From the cell containing the given text, extract its center point as [X, Y] coordinate. 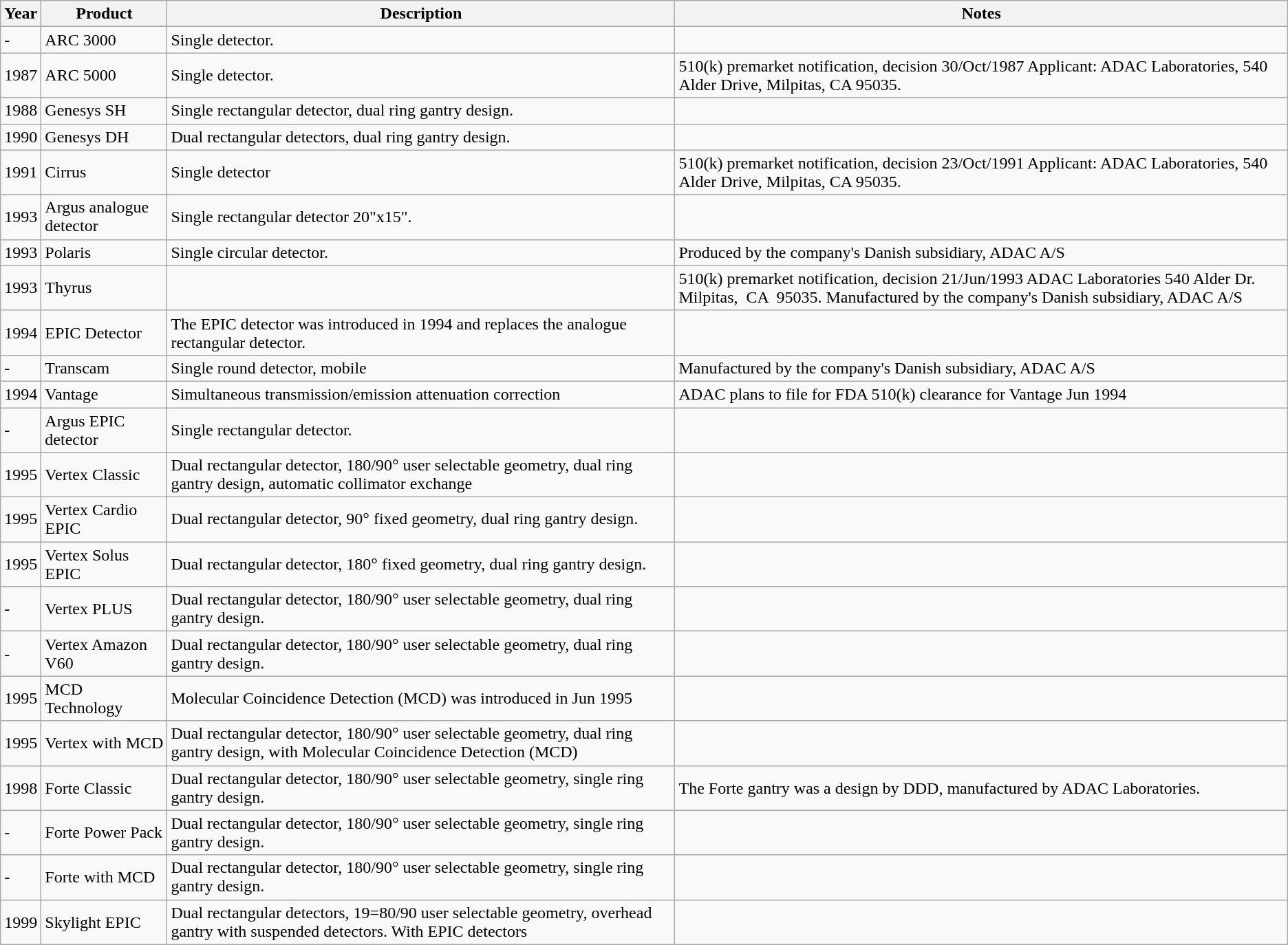
1998 [21, 788]
Year [21, 14]
1988 [21, 111]
1999 [21, 922]
Polaris [105, 252]
1991 [21, 172]
ARC 3000 [105, 40]
Single rectangular detector, dual ring gantry design. [421, 111]
Forte with MCD [105, 878]
510(k) premarket notification, decision 23/Oct/1991 Applicant: ADAC Laboratories, 540 Alder Drive, Milpitas, CA 95035. [981, 172]
Produced by the company's Danish subsidiary, ADAC A/S [981, 252]
Dual rectangular detector, 180/90° user selectable geometry, dual ring gantry design, with Molecular Coincidence Detection (MCD) [421, 743]
Single round detector, mobile [421, 368]
Genesys DH [105, 137]
Argus EPIC detector [105, 429]
Single circular detector. [421, 252]
510(k) premarket notification, decision 30/Oct/1987 Applicant: ADAC Laboratories, 540 Alder Drive, Milpitas, CA 95035. [981, 76]
Vantage [105, 394]
Skylight EPIC [105, 922]
Forte Classic [105, 788]
Notes [981, 14]
EPIC Detector [105, 333]
Vertex PLUS [105, 609]
ADAC plans to file for FDA 510(k) clearance for Vantage Jun 1994 [981, 394]
Vertex Amazon V60 [105, 653]
Dual rectangular detector, 90° fixed geometry, dual ring gantry design. [421, 520]
Single rectangular detector. [421, 429]
The Forte gantry was a design by DDD, manufactured by ADAC Laboratories. [981, 788]
ARC 5000 [105, 76]
Vertex with MCD [105, 743]
Thyrus [105, 287]
Dual rectangular detectors, dual ring gantry design. [421, 137]
Dual rectangular detector, 180/90° user selectable geometry, dual ring gantry design, automatic collimator exchange [421, 475]
Molecular Coincidence Detection (MCD) was introduced in Jun 1995 [421, 699]
Product [105, 14]
Dual rectangular detectors, 19=80/90 user selectable geometry, overhead gantry with suspended detectors. With EPIC detectors [421, 922]
Vertex Classic [105, 475]
Forte Power Pack [105, 832]
Argus analogue detector [105, 217]
Single rectangular detector 20"x15". [421, 217]
Genesys SH [105, 111]
Vertex Cardio EPIC [105, 520]
Transcam [105, 368]
Single detector [421, 172]
The EPIC detector was introduced in 1994 and replaces the analogue rectangular detector. [421, 333]
1990 [21, 137]
Description [421, 14]
Vertex Solus EPIC [105, 564]
Manufactured by the company's Danish subsidiary, ADAC A/S [981, 368]
MCD Technology [105, 699]
Cirrus [105, 172]
Dual rectangular detector, 180° fixed geometry, dual ring gantry design. [421, 564]
Simultaneous transmission/emission attenuation correction [421, 394]
1987 [21, 76]
